Capture the cell that displays the provided text and extract its (X, Y) central coordinate. 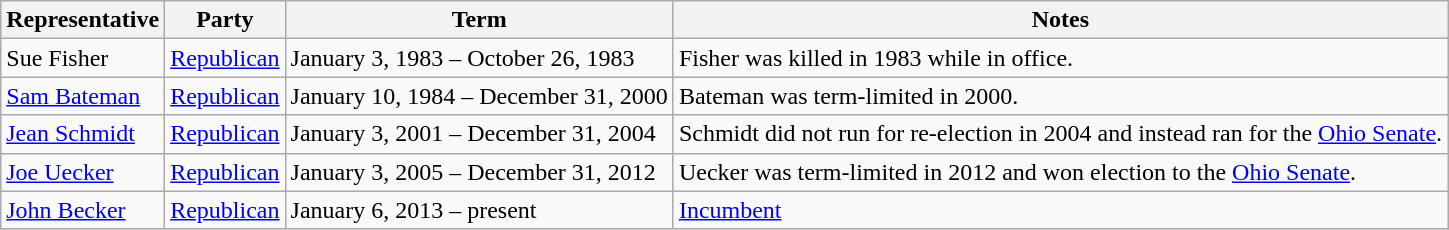
John Becker (83, 210)
January 6, 2013 – present (479, 210)
January 3, 2005 – December 31, 2012 (479, 172)
Sam Bateman (83, 96)
Party (225, 20)
January 3, 1983 – October 26, 1983 (479, 58)
January 3, 2001 – December 31, 2004 (479, 134)
Term (479, 20)
Fisher was killed in 1983 while in office. (1060, 58)
Bateman was term-limited in 2000. (1060, 96)
Uecker was term-limited in 2012 and won election to the Ohio Senate. (1060, 172)
Joe Uecker (83, 172)
Notes (1060, 20)
January 10, 1984 – December 31, 2000 (479, 96)
Jean Schmidt (83, 134)
Schmidt did not run for re-election in 2004 and instead ran for the Ohio Senate. (1060, 134)
Incumbent (1060, 210)
Sue Fisher (83, 58)
Representative (83, 20)
